Extract the [x, y] coordinate from the center of the cell holding the provided text.  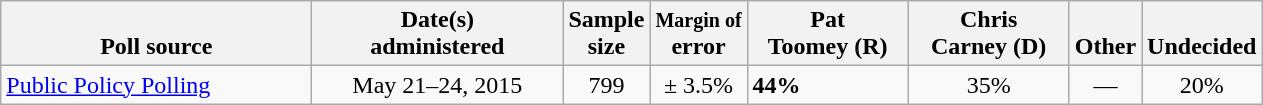
35% [988, 85]
Public Policy Polling [156, 85]
799 [606, 85]
May 21–24, 2015 [438, 85]
Date(s)administered [438, 34]
± 3.5% [698, 85]
Undecided [1202, 34]
44% [828, 85]
Other [1105, 34]
PatToomey (R) [828, 34]
Samplesize [606, 34]
— [1105, 85]
Poll source [156, 34]
Margin oferror [698, 34]
20% [1202, 85]
ChrisCarney (D) [988, 34]
